Capture the cell that displays the provided text and extract its (x, y) central coordinate. 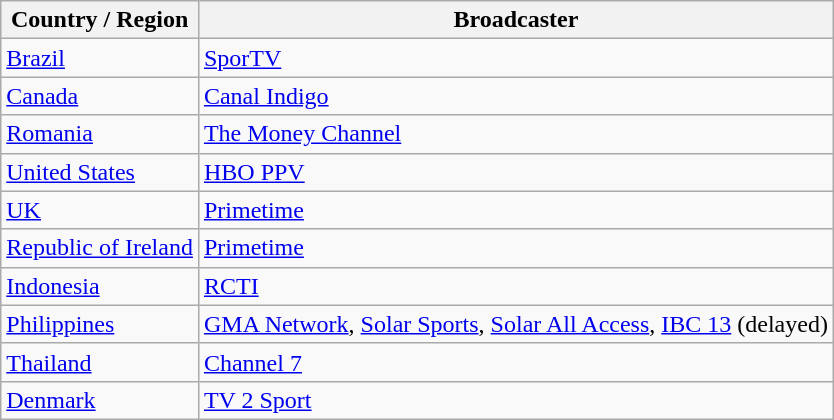
HBO PPV (516, 172)
Canada (100, 96)
Thailand (100, 362)
Broadcaster (516, 20)
Canal Indigo (516, 96)
Republic of Ireland (100, 248)
RCTI (516, 286)
Brazil (100, 58)
Country / Region (100, 20)
Indonesia (100, 286)
GMA Network, Solar Sports, Solar All Access, IBC 13 (delayed) (516, 324)
UK (100, 210)
Romania (100, 134)
TV 2 Sport (516, 400)
SporTV (516, 58)
Denmark (100, 400)
Philippines (100, 324)
The Money Channel (516, 134)
Channel 7 (516, 362)
United States (100, 172)
